Return [X, Y] of the center of cell containing provided text 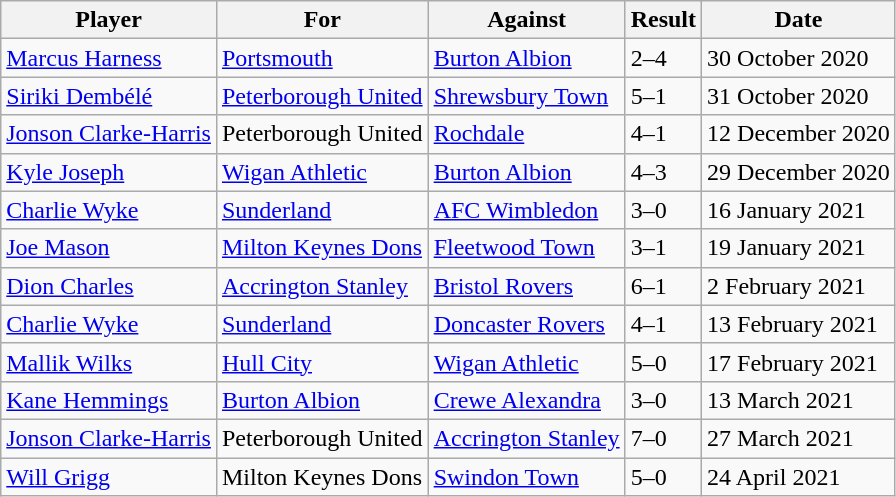
Date [799, 20]
Crewe Alexandra [526, 400]
3–1 [663, 248]
Mallik Wilks [109, 362]
Swindon Town [526, 477]
2–4 [663, 58]
Rochdale [526, 134]
Siriki Dembélé [109, 96]
31 October 2020 [799, 96]
19 January 2021 [799, 248]
30 October 2020 [799, 58]
12 December 2020 [799, 134]
24 April 2021 [799, 477]
Kyle Joseph [109, 172]
7–0 [663, 438]
27 March 2021 [799, 438]
16 January 2021 [799, 210]
6–1 [663, 286]
Bristol Rovers [526, 286]
Shrewsbury Town [526, 96]
Result [663, 20]
5–1 [663, 96]
Portsmouth [322, 58]
Marcus Harness [109, 58]
Hull City [322, 362]
13 March 2021 [799, 400]
29 December 2020 [799, 172]
Kane Hemmings [109, 400]
For [322, 20]
Doncaster Rovers [526, 324]
17 February 2021 [799, 362]
Will Grigg [109, 477]
Dion Charles [109, 286]
Joe Mason [109, 248]
4–3 [663, 172]
2 February 2021 [799, 286]
AFC Wimbledon [526, 210]
Fleetwood Town [526, 248]
13 February 2021 [799, 324]
Against [526, 20]
Player [109, 20]
